Provide the (X, Y) coordinate of the cell's center where the given text is located.  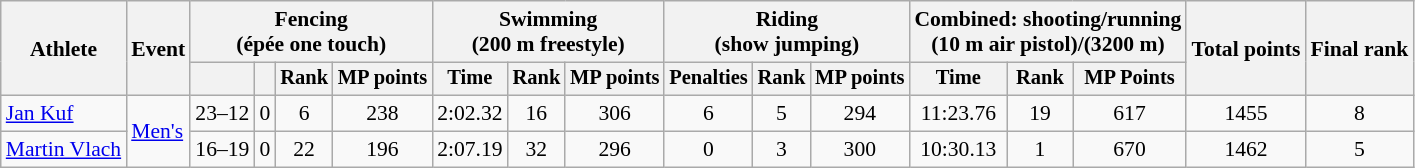
Event (158, 48)
16–19 (222, 150)
Penalties (708, 79)
1 (1040, 150)
1455 (1246, 114)
617 (1130, 114)
Men's (158, 132)
296 (614, 150)
10:30.13 (958, 150)
19 (1040, 114)
2:02.32 (470, 114)
Total points (1246, 48)
294 (860, 114)
11:23.76 (958, 114)
16 (537, 114)
238 (382, 114)
1462 (1246, 150)
22 (304, 150)
Riding(show jumping) (786, 32)
Swimming(200 m freestyle) (548, 32)
Athlete (64, 48)
32 (537, 150)
MP Points (1130, 79)
196 (382, 150)
Jan Kuf (64, 114)
306 (614, 114)
2:07.19 (470, 150)
670 (1130, 150)
Combined: shooting/running(10 m air pistol)/(3200 m) (1048, 32)
Final rank (1360, 48)
Martin Vlach (64, 150)
3 (782, 150)
Fencing(épée one touch) (311, 32)
300 (860, 150)
8 (1360, 114)
23–12 (222, 114)
